Extract the [X, Y] coordinate from the center of the cell holding the provided text.  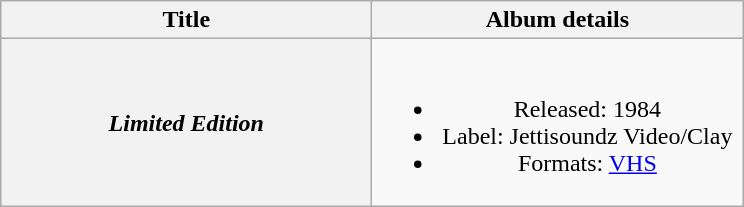
Title [186, 20]
Limited Edition [186, 122]
Released: 1984Label: Jettisoundz Video/ClayFormats: VHS [558, 122]
Album details [558, 20]
